Search for the cell housing the specified text and yield its [x, y] center coordinate. 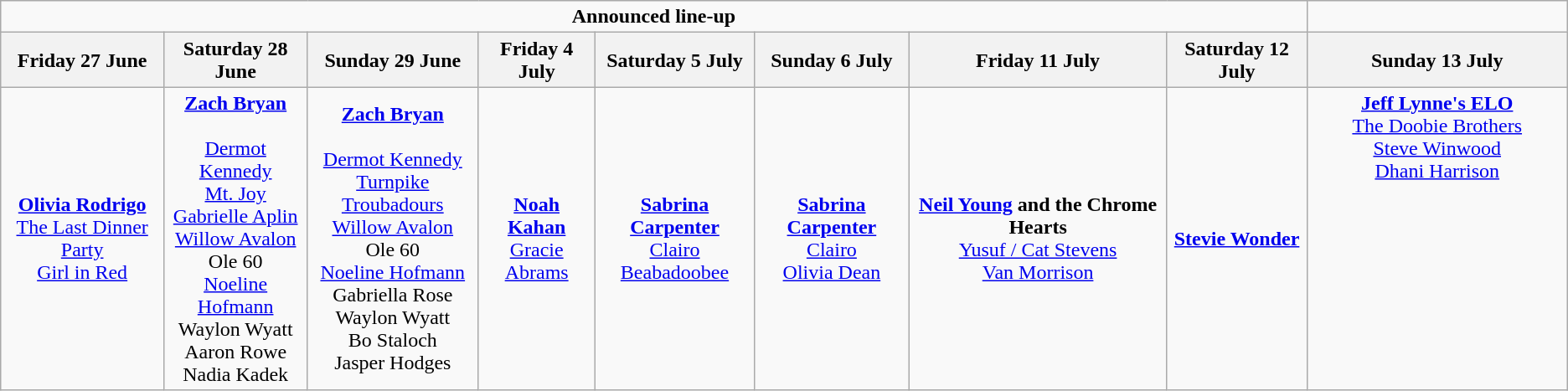
Olivia RodrigoThe Last Dinner PartyGirl in Red [82, 239]
Stevie Wonder [1236, 239]
Jeff Lynne's ELOThe Doobie BrothersSteve WinwoodDhani Harrison [1437, 239]
Neil Young and the Chrome HeartsYusuf / Cat StevensVan Morrison [1038, 239]
Sabrina CarpenterClairoOlivia Dean [833, 239]
Sunday 6 July [833, 60]
Saturday 28 June [236, 60]
Saturday 5 July [675, 60]
Sunday 29 June [393, 60]
Noah KahanGracie Abrams [537, 239]
Zach BryanDermot Kennedy Turnpike Troubadours Willow Avalon Ole 60 Noeline Hofmann Gabriella Rose Waylon Wyatt Bo Staloch Jasper Hodges [393, 239]
Friday 27 June [82, 60]
Sunday 13 July [1437, 60]
Friday 4 July [537, 60]
Sabrina CarpenterClairoBeabadoobee [675, 239]
Friday 11 July [1038, 60]
Announced line-up [653, 17]
Saturday 12 July [1236, 60]
Zach BryanDermot Kennedy Mt. Joy Gabrielle Aplin Willow Avalon Ole 60 Noeline Hofmann Waylon Wyatt Aaron Rowe Nadia Kadek [236, 239]
